Find where the given text appears and provide that cell's center as (x, y) coordinate. 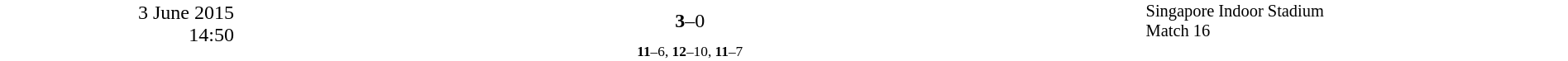
Singapore Indoor StadiumMatch 16 (1356, 21)
3 June 201514:50 (117, 30)
11–6, 12–10, 11–7 (690, 51)
3–0 (690, 21)
